Determine the (x, y) coordinate at the center of the cell enclosing the given text.  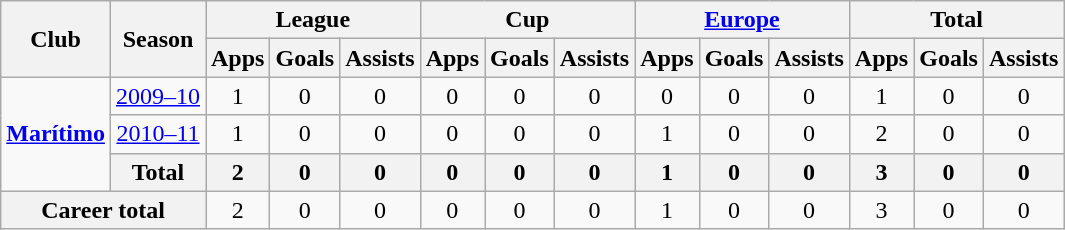
Marítimo (56, 134)
Cup (528, 20)
Career total (104, 210)
Season (158, 39)
2009–10 (158, 96)
2010–11 (158, 134)
League (314, 20)
Club (56, 39)
Europe (742, 20)
